Determine the (X, Y) coordinate at the center of the cell enclosing the given text.  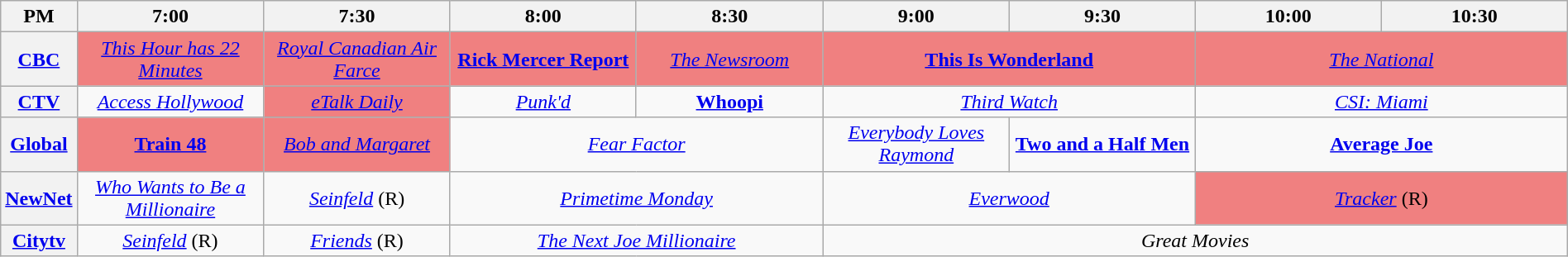
Rick Mercer Report (543, 59)
Punk'd (543, 102)
This Is Wonderland (1009, 59)
Bob and Margaret (357, 144)
The Newsroom (729, 59)
This Hour has 22 Minutes (170, 59)
Royal Canadian Air Farce (357, 59)
9:30 (1103, 17)
10:00 (1288, 17)
Everwood (1009, 198)
Friends (R) (357, 240)
Third Watch (1009, 102)
PM (39, 17)
9:00 (916, 17)
8:00 (543, 17)
Citytv (39, 240)
Access Hollywood (170, 102)
The National (1381, 59)
CBC (39, 59)
Great Movies (1195, 240)
Fear Factor (637, 144)
Average Joe (1381, 144)
7:30 (357, 17)
Two and a Half Men (1103, 144)
Who Wants to Be a Millionaire (170, 198)
CTV (39, 102)
eTalk Daily (357, 102)
10:30 (1474, 17)
Global (39, 144)
The Next Joe Millionaire (637, 240)
Train 48 (170, 144)
CSI: Miami (1381, 102)
Whoopi (729, 102)
7:00 (170, 17)
NewNet (39, 198)
Everybody Loves Raymond (916, 144)
Primetime Monday (637, 198)
Tracker (R) (1381, 198)
8:30 (729, 17)
